Identify which cell holds the provided text, then report its [X, Y] central coordinate. 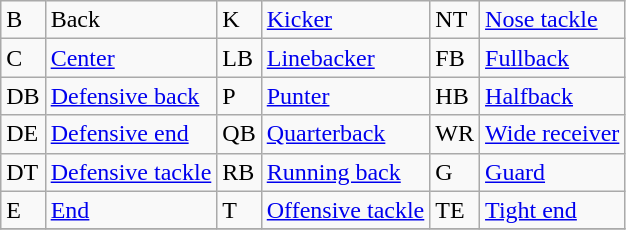
End [131, 210]
Halfback [552, 96]
Defensive tackle [131, 172]
Nose tackle [552, 20]
QB [239, 134]
Running back [346, 172]
Wide receiver [552, 134]
DT [23, 172]
C [23, 58]
LB [239, 58]
DE [23, 134]
Tight end [552, 210]
Fullback [552, 58]
TE [455, 210]
T [239, 210]
Defensive back [131, 96]
FB [455, 58]
WR [455, 134]
Back [131, 20]
Quarterback [346, 134]
NT [455, 20]
DB [23, 96]
K [239, 20]
Guard [552, 172]
Offensive tackle [346, 210]
RB [239, 172]
Linebacker [346, 58]
E [23, 210]
Defensive end [131, 134]
B [23, 20]
Kicker [346, 20]
Punter [346, 96]
HB [455, 96]
Center [131, 58]
P [239, 96]
G [455, 172]
